Extract the [X, Y] coordinate from the center of the cell holding the provided text.  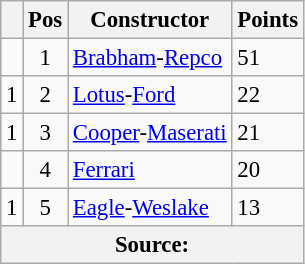
Points [268, 20]
Cooper-Maserati [150, 133]
3 [46, 133]
22 [268, 95]
13 [268, 208]
Constructor [150, 20]
5 [46, 208]
Lotus-Ford [150, 95]
2 [46, 95]
Brabham-Repco [150, 58]
4 [46, 170]
21 [268, 133]
51 [268, 58]
20 [268, 170]
Ferrari [150, 170]
Eagle-Weslake [150, 208]
Pos [46, 20]
Source: [152, 245]
